Extract the (X, Y) coordinate from the center of the cell holding the provided text.  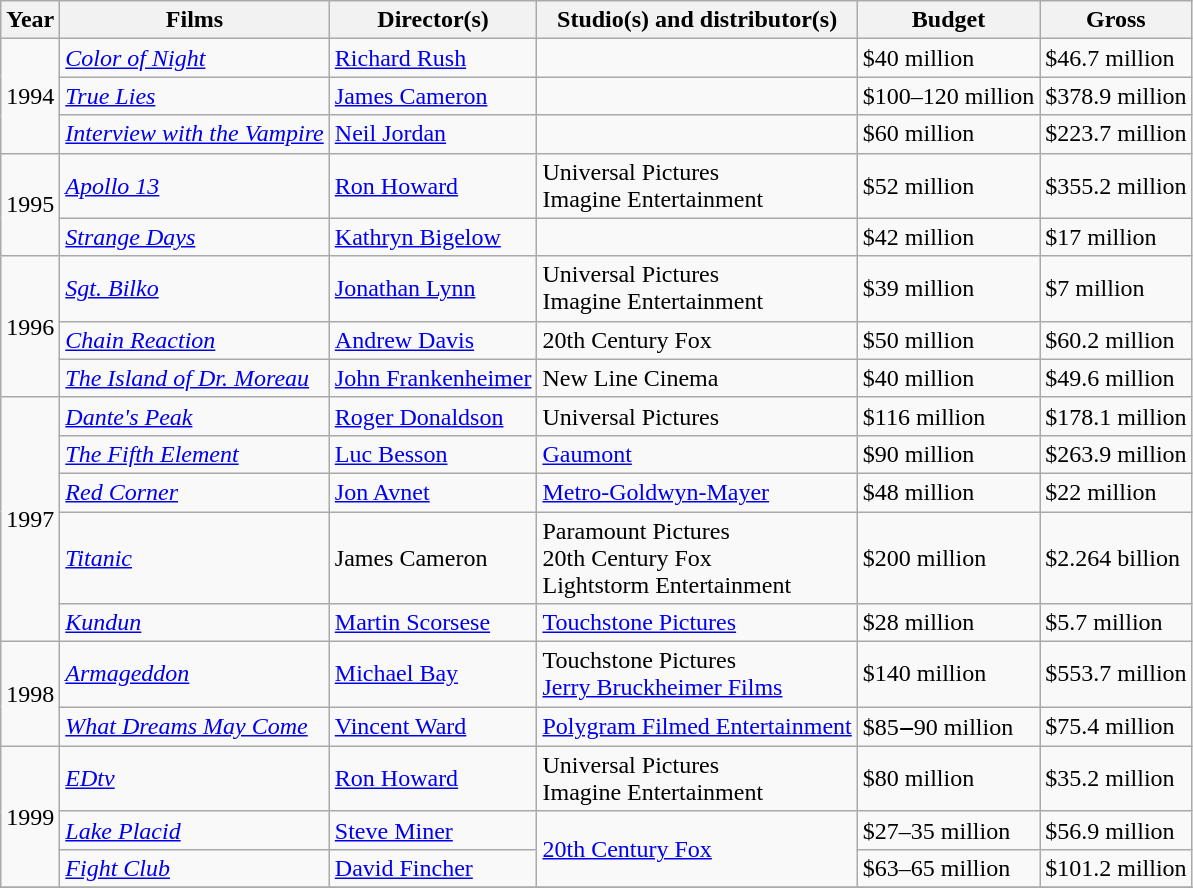
$28 million (948, 623)
Touchstone Pictures (697, 623)
Color of Night (194, 58)
1996 (30, 326)
$378.9 million (1116, 96)
$263.9 million (1116, 454)
The Island of Dr. Moreau (194, 378)
1998 (30, 694)
$60.2 million (1116, 340)
EDtv (194, 778)
Studio(s) and distributor(s) (697, 20)
$46.7 million (1116, 58)
$49.6 million (1116, 378)
Jonathan Lynn (433, 288)
Touchstone PicturesJerry Bruckheimer Films (697, 674)
New Line Cinema (697, 378)
Luc Besson (433, 454)
Films (194, 20)
$52 million (948, 186)
David Fincher (433, 868)
Vincent Ward (433, 727)
$27–35 million (948, 830)
Strange Days (194, 237)
Universal Pictures (697, 416)
Dante's Peak (194, 416)
$75.4 million (1116, 727)
Apollo 13 (194, 186)
Sgt. Bilko (194, 288)
$553.7 million (1116, 674)
$200 million (948, 558)
$100–120 million (948, 96)
Metro-Goldwyn-Mayer (697, 492)
$223.7 million (1116, 134)
Director(s) (433, 20)
Fight Club (194, 868)
Red Corner (194, 492)
John Frankenheimer (433, 378)
Richard Rush (433, 58)
$60 million (948, 134)
Interview with the Vampire (194, 134)
$116 million (948, 416)
$101.2 million (1116, 868)
Year (30, 20)
$35.2 million (1116, 778)
$42 million (948, 237)
Titanic (194, 558)
Kathryn Bigelow (433, 237)
$355.2 million (1116, 186)
Roger Donaldson (433, 416)
The Fifth Element (194, 454)
Kundun (194, 623)
What Dreams May Come (194, 727)
$50 million (948, 340)
$90 million (948, 454)
$48 million (948, 492)
$56.9 million (1116, 830)
$80 million (948, 778)
$39 million (948, 288)
$140 million (948, 674)
$63–65 million (948, 868)
Andrew Davis (433, 340)
Polygram Filmed Entertainment (697, 727)
$85‒90 million (948, 727)
Budget (948, 20)
$7 million (1116, 288)
$17 million (1116, 237)
Gaumont (697, 454)
$2.264 billion (1116, 558)
Martin Scorsese (433, 623)
Steve Miner (433, 830)
Armageddon (194, 674)
$178.1 million (1116, 416)
True Lies (194, 96)
1995 (30, 204)
1997 (30, 519)
Jon Avnet (433, 492)
Michael Bay (433, 674)
1994 (30, 96)
Neil Jordan (433, 134)
Chain Reaction (194, 340)
Paramount Pictures20th Century FoxLightstorm Entertainment (697, 558)
Lake Placid (194, 830)
1999 (30, 816)
Gross (1116, 20)
$22 million (1116, 492)
$5.7 million (1116, 623)
